Locate the cell with the specified text and output its (x, y) center coordinate. 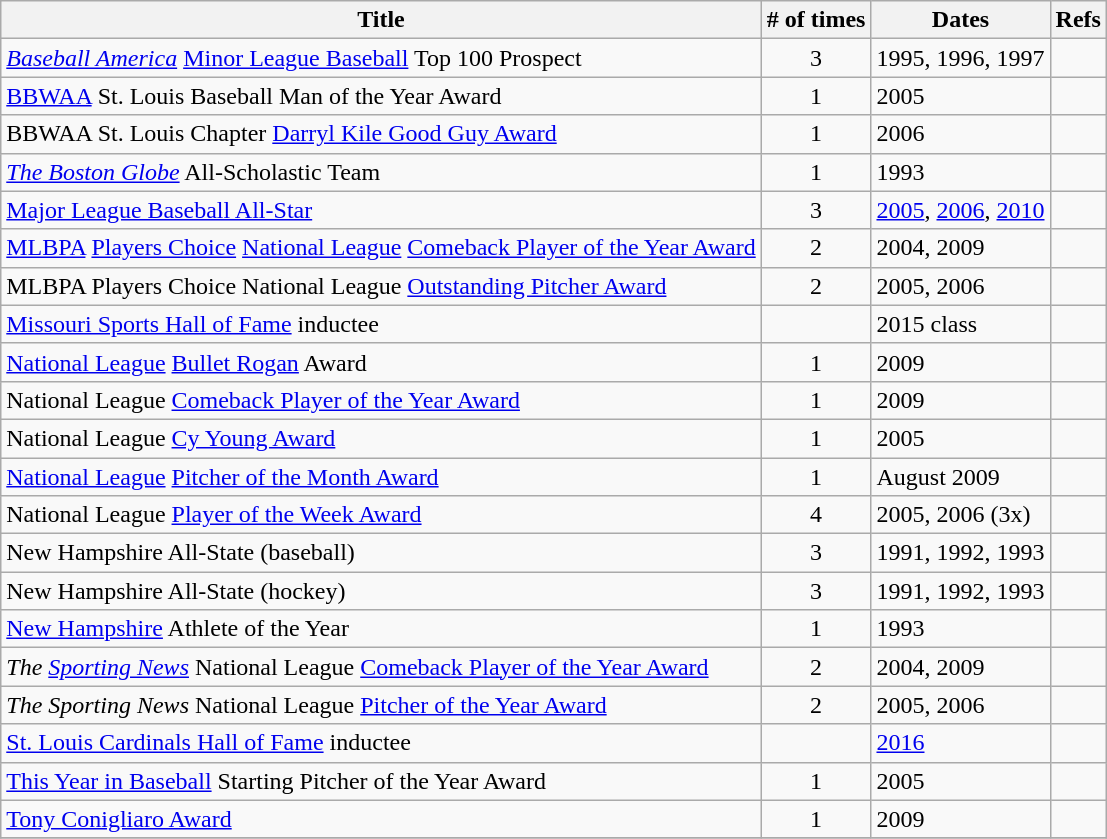
The Boston Globe All-Scholastic Team (381, 172)
2006 (960, 134)
New Hampshire Athlete of the Year (381, 629)
1995, 1996, 1997 (960, 58)
National League Cy Young Award (381, 438)
August 2009 (960, 477)
MLBPA Players Choice National League Comeback Player of the Year Award (381, 248)
Refs (1078, 20)
The Sporting News National League Pitcher of the Year Award (381, 705)
National League Player of the Week Award (381, 515)
New Hampshire All-State (baseball) (381, 553)
Tony Conigliaro Award (381, 819)
# of times (816, 20)
St. Louis Cardinals Hall of Fame inductee (381, 743)
Missouri Sports Hall of Fame inductee (381, 324)
BBWAA St. Louis Baseball Man of the Year Award (381, 96)
Major League Baseball All-Star (381, 210)
2015 class (960, 324)
Baseball America Minor League Baseball Top 100 Prospect (381, 58)
Title (381, 20)
National League Comeback Player of the Year Award (381, 400)
National League Bullet Rogan Award (381, 362)
2005, 2006 (3x) (960, 515)
MLBPA Players Choice National League Outstanding Pitcher Award (381, 286)
4 (816, 515)
2005, 2006, 2010 (960, 210)
The Sporting News National League Comeback Player of the Year Award (381, 667)
Dates (960, 20)
National League Pitcher of the Month Award (381, 477)
BBWAA St. Louis Chapter Darryl Kile Good Guy Award (381, 134)
New Hampshire All-State (hockey) (381, 591)
This Year in Baseball Starting Pitcher of the Year Award (381, 781)
2016 (960, 743)
